Locate the cell with the specified text and output its (x, y) center coordinate. 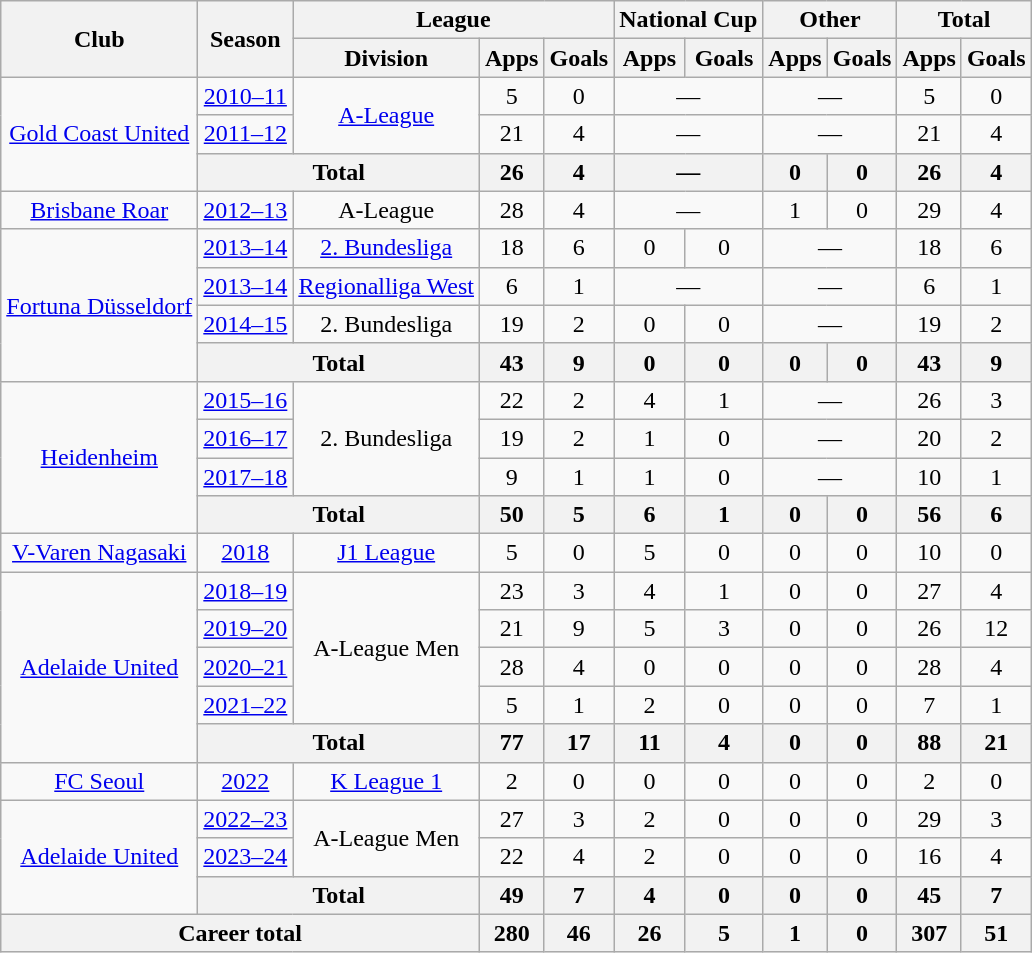
Regionalliga West (386, 286)
11 (650, 743)
56 (929, 515)
League (454, 20)
Division (386, 58)
2010–11 (246, 96)
2022 (246, 781)
2011–12 (246, 134)
77 (512, 743)
49 (512, 895)
23 (512, 591)
2017–18 (246, 477)
2023–24 (246, 857)
2014–15 (246, 324)
Gold Coast United (100, 134)
2020–21 (246, 667)
2019–20 (246, 629)
88 (929, 743)
2022–23 (246, 819)
12 (996, 629)
46 (579, 933)
FC Seoul (100, 781)
280 (512, 933)
2021–22 (246, 705)
17 (579, 743)
2012–13 (246, 210)
Season (246, 39)
Career total (240, 933)
307 (929, 933)
45 (929, 895)
J1 League (386, 553)
Fortuna Düsseldorf (100, 305)
2015–16 (246, 400)
51 (996, 933)
Other (830, 20)
2016–17 (246, 438)
National Cup (688, 20)
Heidenheim (100, 457)
Club (100, 39)
20 (929, 438)
16 (929, 857)
2018 (246, 553)
Brisbane Roar (100, 210)
V-Varen Nagasaki (100, 553)
2018–19 (246, 591)
50 (512, 515)
K League 1 (386, 781)
